Detect which cell encompasses the target text, then output its (x, y) center coordinate. 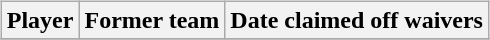
Player (40, 20)
Former team (152, 20)
Date claimed off waivers (357, 20)
